Pinpoint the cell where the given text exists, returning its (X, Y) midpoint coordinate. 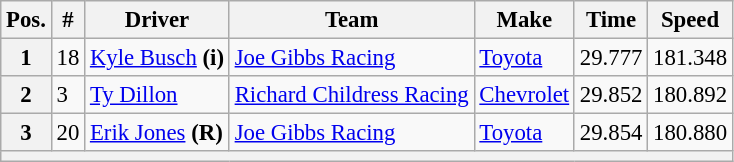
Time (610, 20)
2 (26, 95)
29.854 (610, 133)
Erik Jones (R) (158, 133)
Team (352, 20)
180.880 (690, 133)
Make (524, 20)
Ty Dillon (158, 95)
Speed (690, 20)
Driver (158, 20)
29.777 (610, 58)
Pos. (26, 20)
181.348 (690, 58)
18 (68, 58)
29.852 (610, 95)
Chevrolet (524, 95)
1 (26, 58)
Kyle Busch (i) (158, 58)
180.892 (690, 95)
# (68, 20)
20 (68, 133)
Richard Childress Racing (352, 95)
